Find where the given text appears and provide that cell's center as [x, y] coordinate. 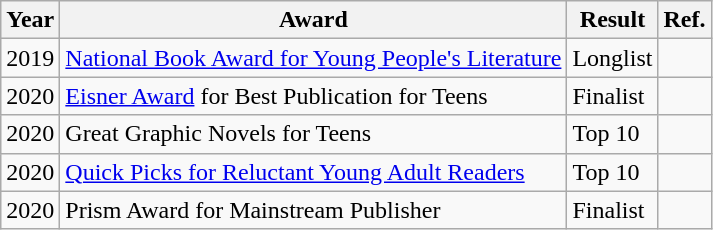
2019 [30, 58]
National Book Award for Young People's Literature [314, 58]
Year [30, 20]
Longlist [612, 58]
Quick Picks for Reluctant Young Adult Readers [314, 172]
Eisner Award for Best Publication for Teens [314, 96]
Award [314, 20]
Ref. [684, 20]
Result [612, 20]
Prism Award for Mainstream Publisher [314, 210]
Great Graphic Novels for Teens [314, 134]
